Output the [x, y] coordinate of the center of the cell containing the given text.  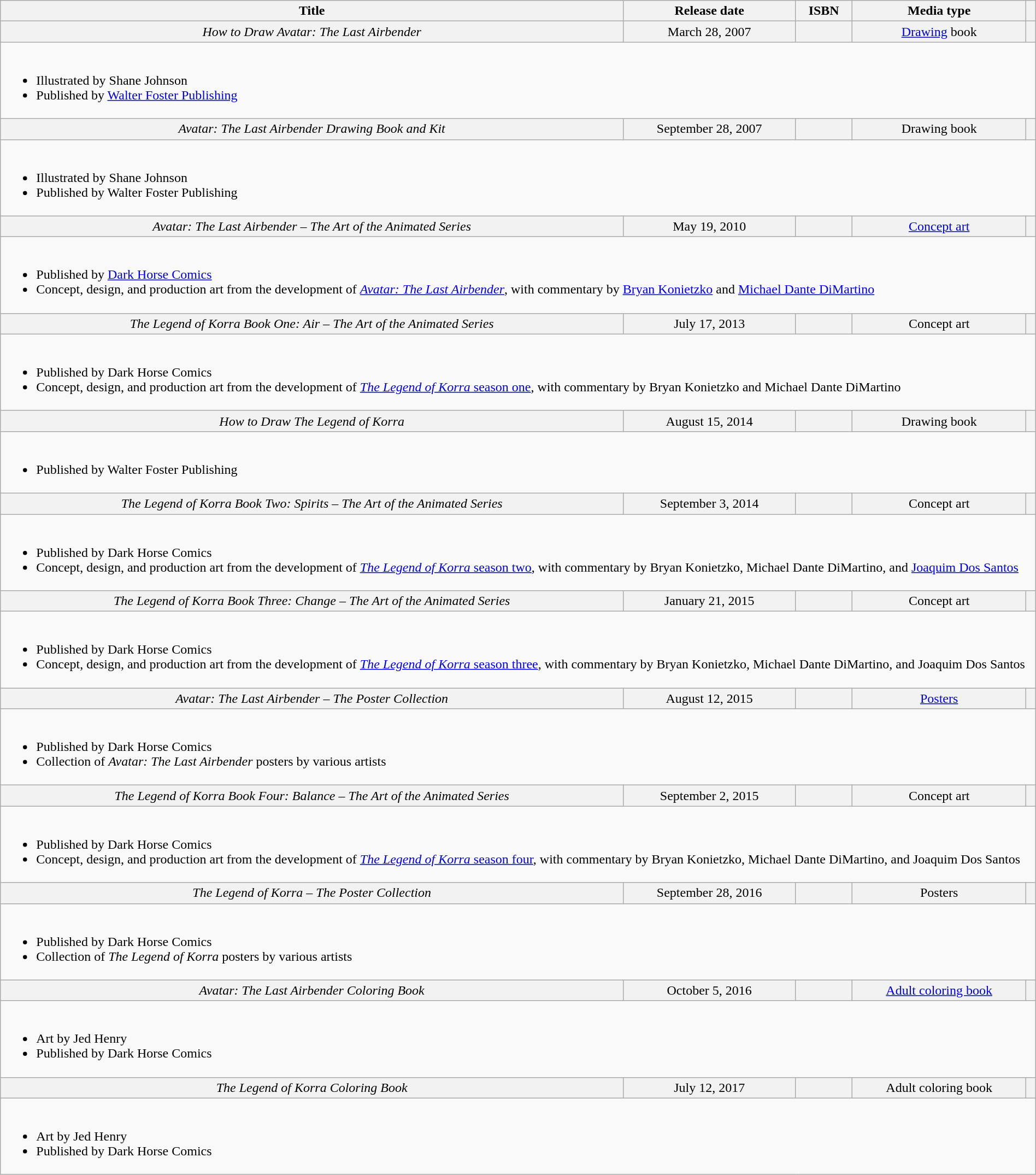
The Legend of Korra Book One: Air – The Art of the Animated Series [312, 324]
May 19, 2010 [709, 226]
January 21, 2015 [709, 601]
September 28, 2007 [709, 129]
September 3, 2014 [709, 503]
Avatar: The Last Airbender Coloring Book [312, 990]
ISBN [824, 11]
August 12, 2015 [709, 698]
The Legend of Korra Coloring Book [312, 1088]
Avatar: The Last Airbender – The Poster Collection [312, 698]
Release date [709, 11]
September 28, 2016 [709, 893]
The Legend of Korra Book Four: Balance – The Art of the Animated Series [312, 796]
September 2, 2015 [709, 796]
October 5, 2016 [709, 990]
How to Draw Avatar: The Last Airbender [312, 32]
July 12, 2017 [709, 1088]
The Legend of Korra – The Poster Collection [312, 893]
The Legend of Korra Book Two: Spirits – The Art of the Animated Series [312, 503]
Title [312, 11]
July 17, 2013 [709, 324]
Published by Dark Horse ComicsCollection of Avatar: The Last Airbender posters by various artists [518, 747]
Published by Dark Horse ComicsCollection of The Legend of Korra posters by various artists [518, 942]
Avatar: The Last Airbender – The Art of the Animated Series [312, 226]
How to Draw The Legend of Korra [312, 421]
Avatar: The Last Airbender Drawing Book and Kit [312, 129]
Published by Walter Foster Publishing [518, 462]
August 15, 2014 [709, 421]
March 28, 2007 [709, 32]
Media type [939, 11]
The Legend of Korra Book Three: Change – The Art of the Animated Series [312, 601]
